For the text-containing cell, return its midpoint in (X, Y) coordinate format. 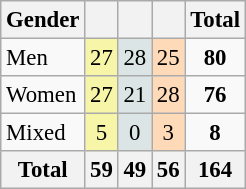
56 (168, 170)
5 (102, 133)
Men (43, 58)
25 (168, 58)
Gender (43, 20)
Women (43, 95)
59 (102, 170)
49 (134, 170)
164 (215, 170)
80 (215, 58)
3 (168, 133)
8 (215, 133)
0 (134, 133)
Mixed (43, 133)
76 (215, 95)
21 (134, 95)
